Determine the [X, Y] coordinate at the center of the cell enclosing the given text.  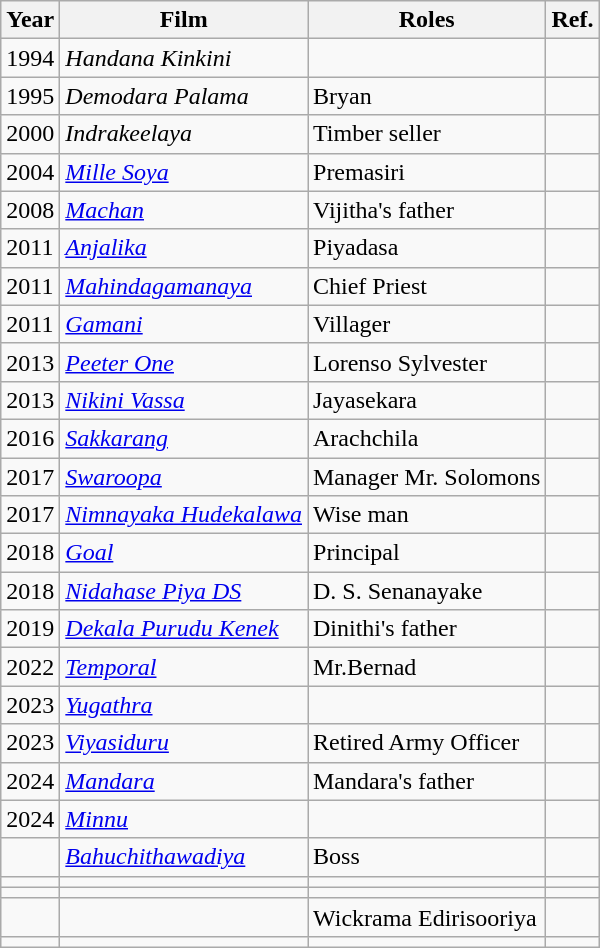
Machan [184, 210]
Wickrama Edirisooriya [427, 917]
Lorenso Sylvester [427, 362]
Yugathra [184, 705]
2019 [30, 629]
Dinithi's father [427, 629]
2022 [30, 667]
Manager Mr. Solomons [427, 477]
Mandara [184, 781]
Retired Army Officer [427, 743]
Wise man [427, 515]
Piyadasa [427, 248]
1994 [30, 58]
Boss [427, 857]
Vijitha's father [427, 210]
2004 [30, 172]
Temporal [184, 667]
Roles [427, 20]
Goal [184, 553]
Villager [427, 324]
Bahuchithawadiya [184, 857]
1995 [30, 96]
Jayasekara [427, 400]
Bryan [427, 96]
Premasiri [427, 172]
2016 [30, 438]
Viyasiduru [184, 743]
Chief Priest [427, 286]
Principal [427, 553]
Mr.Bernad [427, 667]
Nimnayaka Hudekalawa [184, 515]
2000 [30, 134]
Nikini Vassa [184, 400]
Minnu [184, 819]
Gamani [184, 324]
Sakkarang [184, 438]
Year [30, 20]
Ref. [572, 20]
Timber seller [427, 134]
Demodara Palama [184, 96]
Handana Kinkini [184, 58]
Nidahase Piya DS [184, 591]
Dekala Purudu Kenek [184, 629]
D. S. Senanayake [427, 591]
Indrakeelaya [184, 134]
Mille Soya [184, 172]
Anjalika [184, 248]
2008 [30, 210]
Mandara's father [427, 781]
Film [184, 20]
Peeter One [184, 362]
Swaroopa [184, 477]
Mahindagamanaya [184, 286]
Arachchila [427, 438]
